Extract the [x, y] coordinate from the center of the cell holding the provided text.  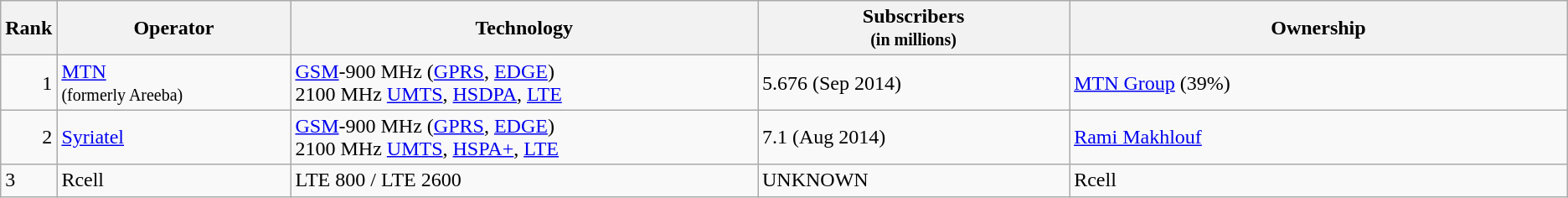
Technology [524, 29]
7.1 (Aug 2014) [913, 138]
3 [28, 180]
MTN Group (39%) [1318, 82]
Rami Makhlouf [1318, 138]
LTE 800 / LTE 2600 [524, 180]
5.676 (Sep 2014) [913, 82]
2 [28, 138]
MTN(formerly Areeba) [174, 82]
GSM-900 MHz (GPRS, EDGE)2100 MHz UMTS, HSPA+, LTE [524, 138]
Syriatel [174, 138]
Operator [174, 29]
GSM-900 MHz (GPRS, EDGE)2100 MHz UMTS, HSDPA, LTE [524, 82]
Ownership [1318, 29]
Rank [28, 29]
1 [28, 82]
Subscribers(in millions) [913, 29]
UNKNOWN [913, 180]
